Extract the (X, Y) coordinate from the center of the cell holding the provided text.  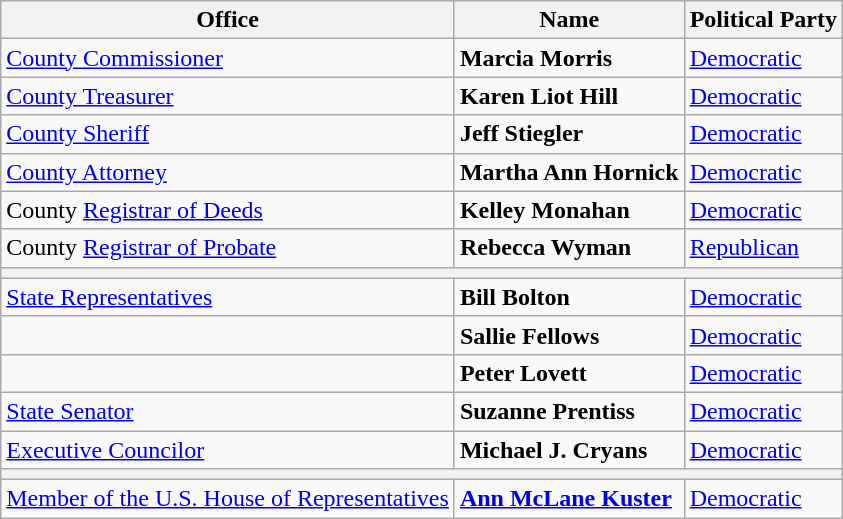
Kelley Monahan (569, 210)
State Senator (228, 411)
County Attorney (228, 172)
Martha Ann Hornick (569, 172)
County Registrar of Probate (228, 248)
County Treasurer (228, 96)
Michael J. Cryans (569, 449)
Karen Liot Hill (569, 96)
County Registrar of Deeds (228, 210)
Executive Councilor (228, 449)
Peter Lovett (569, 373)
State Representatives (228, 297)
County Sheriff (228, 134)
Ann McLane Kuster (569, 499)
Bill Bolton (569, 297)
Office (228, 20)
Rebecca Wyman (569, 248)
Sallie Fellows (569, 335)
Political Party (763, 20)
Republican (763, 248)
Member of the U.S. House of Representatives (228, 499)
County Commissioner (228, 58)
Jeff Stiegler (569, 134)
Marcia Morris (569, 58)
Suzanne Prentiss (569, 411)
Name (569, 20)
